From the cell containing the given text, extract its center point as [X, Y] coordinate. 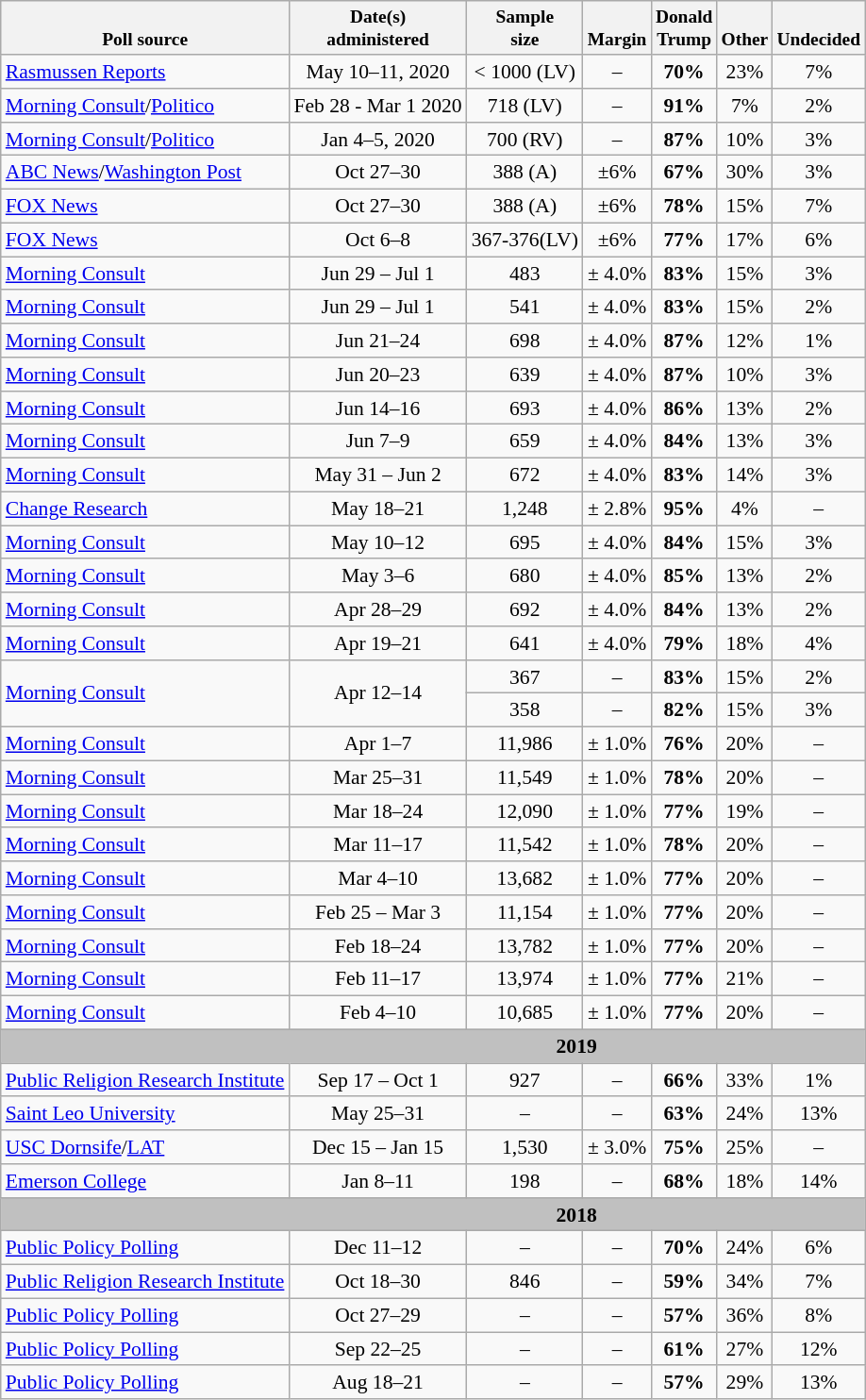
67% [684, 173]
Oct 27–29 [377, 1315]
Poll source [145, 28]
76% [684, 744]
Other [745, 28]
693 [525, 408]
Saint Leo University [145, 1114]
Jan 8–11 [377, 1181]
23% [745, 72]
Mar 25–31 [377, 777]
12,090 [525, 811]
Feb 25 – Mar 3 [377, 912]
61% [684, 1349]
11,986 [525, 744]
21% [745, 979]
59% [684, 1282]
33% [745, 1080]
Jun 14–16 [377, 408]
USC Dornsife/LAT [145, 1147]
Sep 17 – Oct 1 [377, 1080]
May 10–12 [377, 542]
May 3–6 [377, 576]
8% [819, 1315]
ABC News/Washington Post [145, 173]
30% [745, 173]
680 [525, 576]
Jan 4–5, 2020 [377, 140]
198 [525, 1181]
Rasmussen Reports [145, 72]
Sep 22–25 [377, 1349]
718 (LV) [525, 106]
19% [745, 811]
672 [525, 475]
483 [525, 274]
700 (RV) [525, 140]
13,974 [525, 979]
DonaldTrump [684, 28]
Emerson College [145, 1181]
May 18–21 [377, 509]
541 [525, 308]
Oct 18–30 [377, 1282]
95% [684, 509]
846 [525, 1282]
36% [745, 1315]
Oct 6–8 [377, 240]
Apr 28–29 [377, 609]
13,682 [525, 878]
Feb 4–10 [377, 1013]
367-376(LV) [525, 240]
927 [525, 1080]
Apr 19–21 [377, 643]
25% [745, 1147]
82% [684, 710]
367 [525, 677]
Apr 1–7 [377, 744]
Jun 20–23 [377, 375]
79% [684, 643]
2019 [576, 1047]
91% [684, 106]
Mar 11–17 [377, 845]
< 1000 (LV) [525, 72]
Change Research [145, 509]
86% [684, 408]
692 [525, 609]
Jun 21–24 [377, 341]
66% [684, 1080]
68% [684, 1181]
Aug 18–21 [377, 1383]
1,248 [525, 509]
Dec 15 – Jan 15 [377, 1147]
2018 [576, 1215]
Samplesize [525, 28]
698 [525, 341]
Mar 4–10 [377, 878]
Undecided [819, 28]
May 25–31 [377, 1114]
Date(s)administered [377, 28]
± 2.8% [617, 509]
17% [745, 240]
11,549 [525, 777]
Feb 18–24 [377, 946]
63% [684, 1114]
695 [525, 542]
659 [525, 442]
Apr 12–14 [377, 694]
358 [525, 710]
Feb 28 - Mar 1 2020 [377, 106]
11,542 [525, 845]
639 [525, 375]
10,685 [525, 1013]
27% [745, 1349]
1,530 [525, 1147]
34% [745, 1282]
13,782 [525, 946]
Jun 7–9 [377, 442]
Margin [617, 28]
± 3.0% [617, 1147]
May 31 – Jun 2 [377, 475]
11,154 [525, 912]
Mar 18–24 [377, 811]
75% [684, 1147]
641 [525, 643]
May 10–11, 2020 [377, 72]
29% [745, 1383]
Dec 11–12 [377, 1248]
85% [684, 576]
Feb 11–17 [377, 979]
